Determine the (X, Y) coordinate at the center of the cell enclosing the given text.  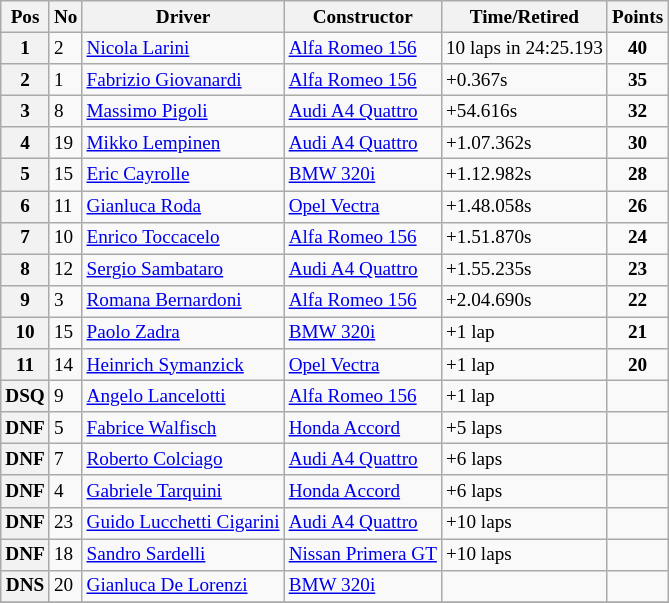
Roberto Colciago (183, 460)
30 (637, 143)
6 (26, 206)
Driver (183, 17)
24 (637, 238)
Heinrich Symanzick (183, 365)
10 laps in 24:25.193 (524, 48)
Time/Retired (524, 17)
19 (66, 143)
Nissan Primera GT (362, 554)
Nicola Larini (183, 48)
18 (66, 554)
32 (637, 111)
Angelo Lancelotti (183, 396)
14 (66, 365)
+54.616s (524, 111)
+5 laps (524, 428)
Sandro Sardelli (183, 554)
Sergio Sambataro (183, 270)
Massimo Pigoli (183, 111)
Gianluca De Lorenzi (183, 586)
DNS (26, 586)
Enrico Toccacelo (183, 238)
Eric Cayrolle (183, 175)
22 (637, 301)
Mikko Lempinen (183, 143)
35 (637, 80)
40 (637, 48)
+1.51.870s (524, 238)
Guido Lucchetti Cigarini (183, 523)
Constructor (362, 17)
12 (66, 270)
Romana Bernardoni (183, 301)
+1.48.058s (524, 206)
+1.55.235s (524, 270)
28 (637, 175)
21 (637, 333)
Fabrice Walfisch (183, 428)
Points (637, 17)
No (66, 17)
+1.12.982s (524, 175)
Gabriele Tarquini (183, 491)
26 (637, 206)
Fabrizio Giovanardi (183, 80)
Gianluca Roda (183, 206)
DSQ (26, 396)
+2.04.690s (524, 301)
Paolo Zadra (183, 333)
Pos (26, 17)
+0.367s (524, 80)
+1.07.362s (524, 143)
